Search for the cell housing the specified text and yield its (x, y) center coordinate. 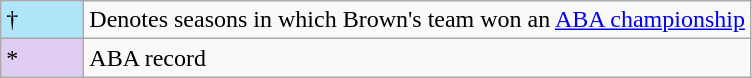
* (42, 58)
Denotes seasons in which Brown's team won an ABA championship (418, 20)
† (42, 20)
ABA record (418, 58)
